Output the (x, y) coordinate of the center of the cell containing the given text.  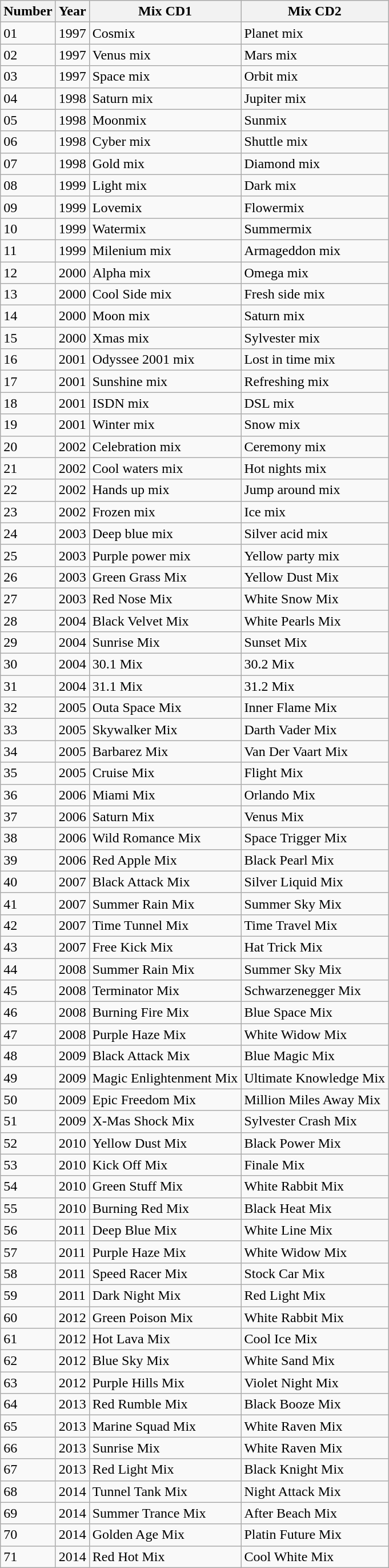
Sunset Mix (315, 643)
Silver Liquid Mix (315, 882)
Planet mix (315, 33)
Kick Off Mix (165, 1165)
Ice mix (315, 512)
36 (28, 795)
Deep blue mix (165, 534)
ISDN mix (165, 403)
14 (28, 316)
Purple Hills Mix (165, 1383)
23 (28, 512)
Frozen mix (165, 512)
Ultimate Knowledge Mix (315, 1078)
Omega mix (315, 273)
Inner Flame Mix (315, 708)
Space Trigger Mix (315, 838)
Hot nights mix (315, 468)
Tunnel Tank Mix (165, 1491)
Flowermix (315, 207)
69 (28, 1513)
30.2 Mix (315, 664)
08 (28, 185)
Moonmix (165, 120)
Cruise Mix (165, 773)
Cool White Mix (315, 1557)
61 (28, 1339)
Schwarzenegger Mix (315, 991)
Black Heat Mix (315, 1208)
Mix CD1 (165, 11)
Black Knight Mix (315, 1470)
07 (28, 164)
Green Stuff Mix (165, 1187)
Light mix (165, 185)
44 (28, 969)
Violet Night Mix (315, 1383)
Green Poison Mix (165, 1317)
Black Booze Mix (315, 1404)
Mars mix (315, 55)
Golden Age Mix (165, 1535)
32 (28, 708)
17 (28, 381)
Snow mix (315, 425)
31.2 Mix (315, 686)
30 (28, 664)
Xmas mix (165, 338)
Darth Vader Mix (315, 730)
Alpha mix (165, 273)
12 (28, 273)
03 (28, 77)
Yellow party mix (315, 555)
Jump around mix (315, 490)
55 (28, 1208)
Red Rumble Mix (165, 1404)
50 (28, 1100)
Red Apple Mix (165, 860)
Refreshing mix (315, 381)
Sylvester mix (315, 338)
X-Mas Shock Mix (165, 1121)
Cyber mix (165, 142)
33 (28, 730)
Year (72, 11)
70 (28, 1535)
Winter mix (165, 425)
45 (28, 991)
49 (28, 1078)
48 (28, 1056)
Red Nose Mix (165, 599)
29 (28, 643)
Speed Racer Mix (165, 1273)
Terminator Mix (165, 991)
Epic Freedom Mix (165, 1100)
Blue Space Mix (315, 1013)
Diamond mix (315, 164)
Magic Enlightenment Mix (165, 1078)
26 (28, 577)
65 (28, 1426)
62 (28, 1361)
63 (28, 1383)
Odyssee 2001 mix (165, 360)
Lost in time mix (315, 360)
71 (28, 1557)
Jupiter mix (315, 98)
Hands up mix (165, 490)
Moon mix (165, 316)
11 (28, 250)
67 (28, 1470)
Venus mix (165, 55)
Armageddon mix (315, 250)
Blue Sky Mix (165, 1361)
13 (28, 295)
27 (28, 599)
19 (28, 425)
Burning Fire Mix (165, 1013)
Wild Romance Mix (165, 838)
Million Miles Away Mix (315, 1100)
64 (28, 1404)
Free Kick Mix (165, 947)
02 (28, 55)
21 (28, 468)
Hat Trick Mix (315, 947)
58 (28, 1273)
40 (28, 882)
Miami Mix (165, 795)
White Line Mix (315, 1230)
18 (28, 403)
Purple power mix (165, 555)
Time Tunnel Mix (165, 925)
Deep Blue Mix (165, 1230)
Hot Lava Mix (165, 1339)
White Sand Mix (315, 1361)
Flight Mix (315, 773)
35 (28, 773)
Sylvester Crash Mix (315, 1121)
Burning Red Mix (165, 1208)
38 (28, 838)
39 (28, 860)
Shuttle mix (315, 142)
Sunshine mix (165, 381)
43 (28, 947)
Red Hot Mix (165, 1557)
Saturn Mix (165, 817)
37 (28, 817)
20 (28, 447)
47 (28, 1034)
66 (28, 1448)
57 (28, 1252)
22 (28, 490)
Cosmix (165, 33)
Venus Mix (315, 817)
Green Grass Mix (165, 577)
Cool Side mix (165, 295)
Finale Mix (315, 1165)
Mix CD2 (315, 11)
Cool waters mix (165, 468)
68 (28, 1491)
51 (28, 1121)
After Beach Mix (315, 1513)
Orbit mix (315, 77)
Barbarez Mix (165, 751)
Fresh side mix (315, 295)
Celebration mix (165, 447)
46 (28, 1013)
09 (28, 207)
56 (28, 1230)
Platin Future Mix (315, 1535)
41 (28, 904)
Summermix (315, 229)
10 (28, 229)
Number (28, 11)
34 (28, 751)
52 (28, 1143)
24 (28, 534)
Watermix (165, 229)
White Snow Mix (315, 599)
Dark mix (315, 185)
Outa Space Mix (165, 708)
Skywalker Mix (165, 730)
Cool Ice Mix (315, 1339)
05 (28, 120)
59 (28, 1295)
Summer Trance Mix (165, 1513)
Milenium mix (165, 250)
Blue Magic Mix (315, 1056)
04 (28, 98)
28 (28, 620)
Lovemix (165, 207)
30.1 Mix (165, 664)
Night Attack Mix (315, 1491)
54 (28, 1187)
Stock Car Mix (315, 1273)
DSL mix (315, 403)
White Pearls Mix (315, 620)
31.1 Mix (165, 686)
Time Travel Mix (315, 925)
01 (28, 33)
25 (28, 555)
Silver acid mix (315, 534)
Marine Squad Mix (165, 1426)
Black Velvet Mix (165, 620)
60 (28, 1317)
Space mix (165, 77)
Sunmix (315, 120)
Van Der Vaart Mix (315, 751)
31 (28, 686)
Gold mix (165, 164)
Orlando Mix (315, 795)
15 (28, 338)
Black Pearl Mix (315, 860)
16 (28, 360)
Black Power Mix (315, 1143)
06 (28, 142)
53 (28, 1165)
Dark Night Mix (165, 1295)
Ceremony mix (315, 447)
42 (28, 925)
